Capture the cell that displays the provided text and extract its [X, Y] central coordinate. 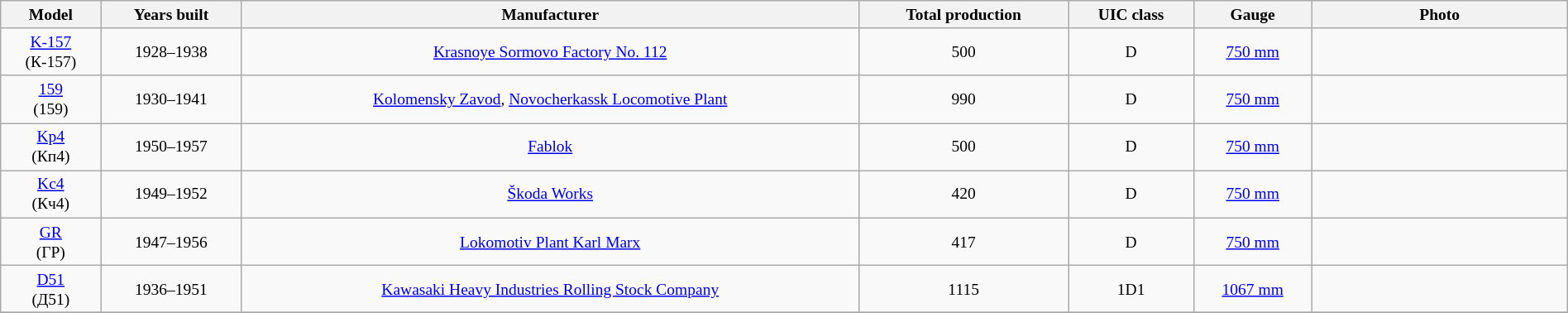
417 [963, 242]
Lokomotiv Plant Karl Marx [550, 242]
GR(ГР) [51, 242]
Kc4(Кч4) [51, 194]
1950–1957 [171, 147]
Model [51, 15]
K-157(К-157) [51, 51]
Gauge [1252, 15]
D51(Д51) [51, 288]
Years built [171, 15]
159(159) [51, 99]
Total production [963, 15]
1949–1952 [171, 194]
1D1 [1131, 288]
Fablok [550, 147]
Photo [1439, 15]
UIC class [1131, 15]
Krasnoye Sormovo Factory No. 112 [550, 51]
1928–1938 [171, 51]
1067 mm [1252, 288]
1936–1951 [171, 288]
Kolomensky Zavod, Novocherkassk Locomotive Plant [550, 99]
Kawasaki Heavy Industries Rolling Stock Company [550, 288]
990 [963, 99]
420 [963, 194]
1930–1941 [171, 99]
Manufacturer [550, 15]
Kp4(Кп4) [51, 147]
Škoda Works [550, 194]
1947–1956 [171, 242]
1115 [963, 288]
